Scan for the cell matching the given text and deliver its [x, y] coordinate at center. 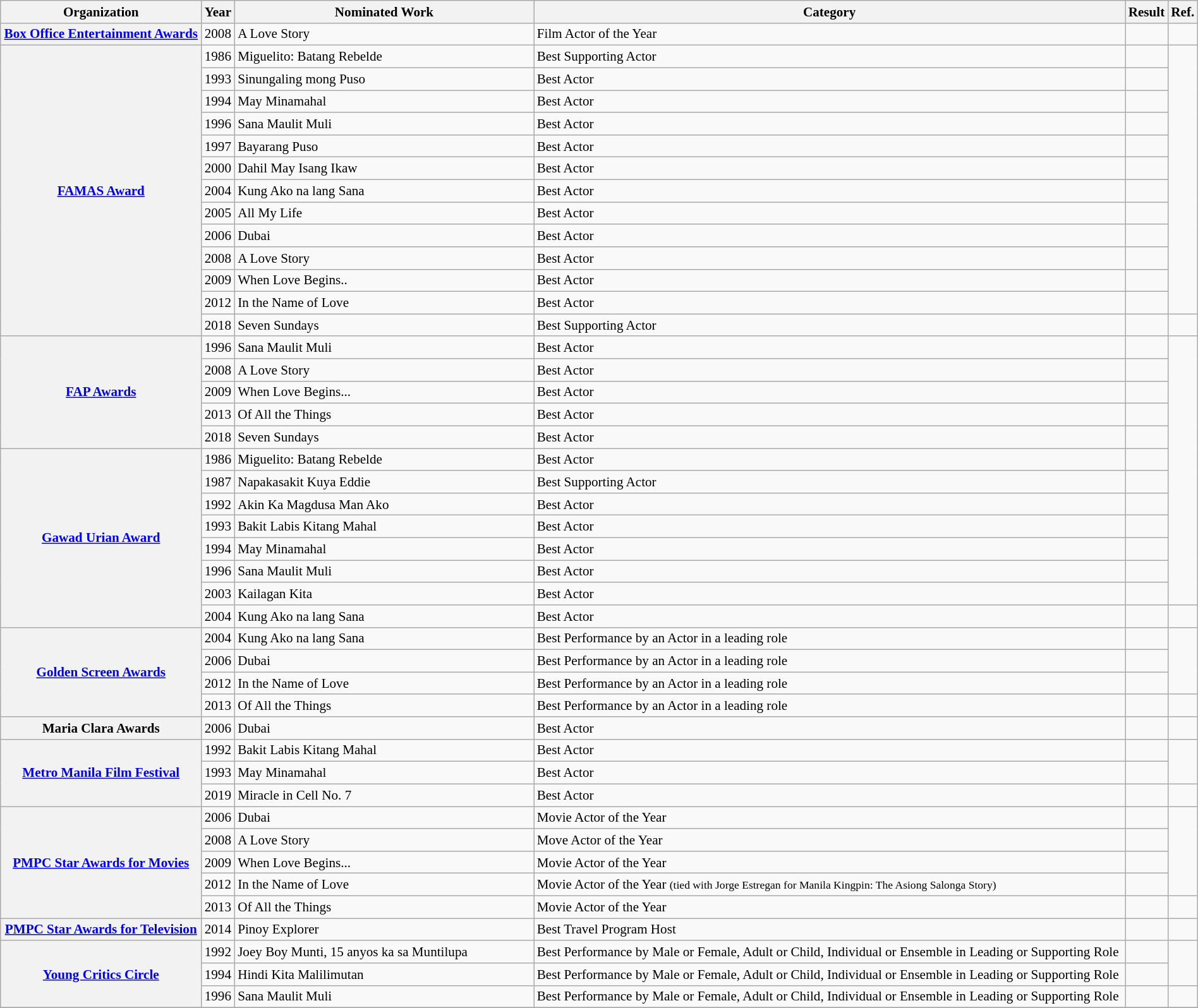
Move Actor of the Year [830, 840]
Result [1147, 11]
Year [218, 11]
Maria Clara Awards [101, 728]
Hindi Kita Malilimutan [384, 974]
2014 [218, 930]
Best Travel Program Host [830, 930]
2019 [218, 795]
Joey Boy Munti, 15 anyos ka sa Muntilupa [384, 951]
Gawad Urian Award [101, 538]
Film Actor of the Year [830, 34]
Sinungaling mong Puso [384, 78]
Nominated Work [384, 11]
PMPC Star Awards for Television [101, 930]
1987 [218, 481]
Kailagan Kita [384, 594]
2005 [218, 213]
Bayarang Puso [384, 145]
Box Office Entertainment Awards [101, 34]
Organization [101, 11]
Pinoy Explorer [384, 930]
2000 [218, 168]
Young Critics Circle [101, 974]
Miracle in Cell No. 7 [384, 795]
Akin Ka Magdusa Man Ako [384, 504]
Category [830, 11]
Ref. [1183, 11]
Movie Actor of the Year (tied with Jorge Estregan for Manila Kingpin: The Asiong Salonga Story) [830, 884]
Napakasakit Kuya Eddie [384, 481]
Dahil May Isang Ikaw [384, 168]
PMPC Star Awards for Movies [101, 863]
2003 [218, 594]
All My Life [384, 213]
When Love Begins.. [384, 280]
1997 [218, 145]
Metro Manila Film Festival [101, 772]
Golden Screen Awards [101, 672]
FAP Awards [101, 392]
FAMAS Award [101, 191]
